Locate the cell with the specified text and output its (x, y) center coordinate. 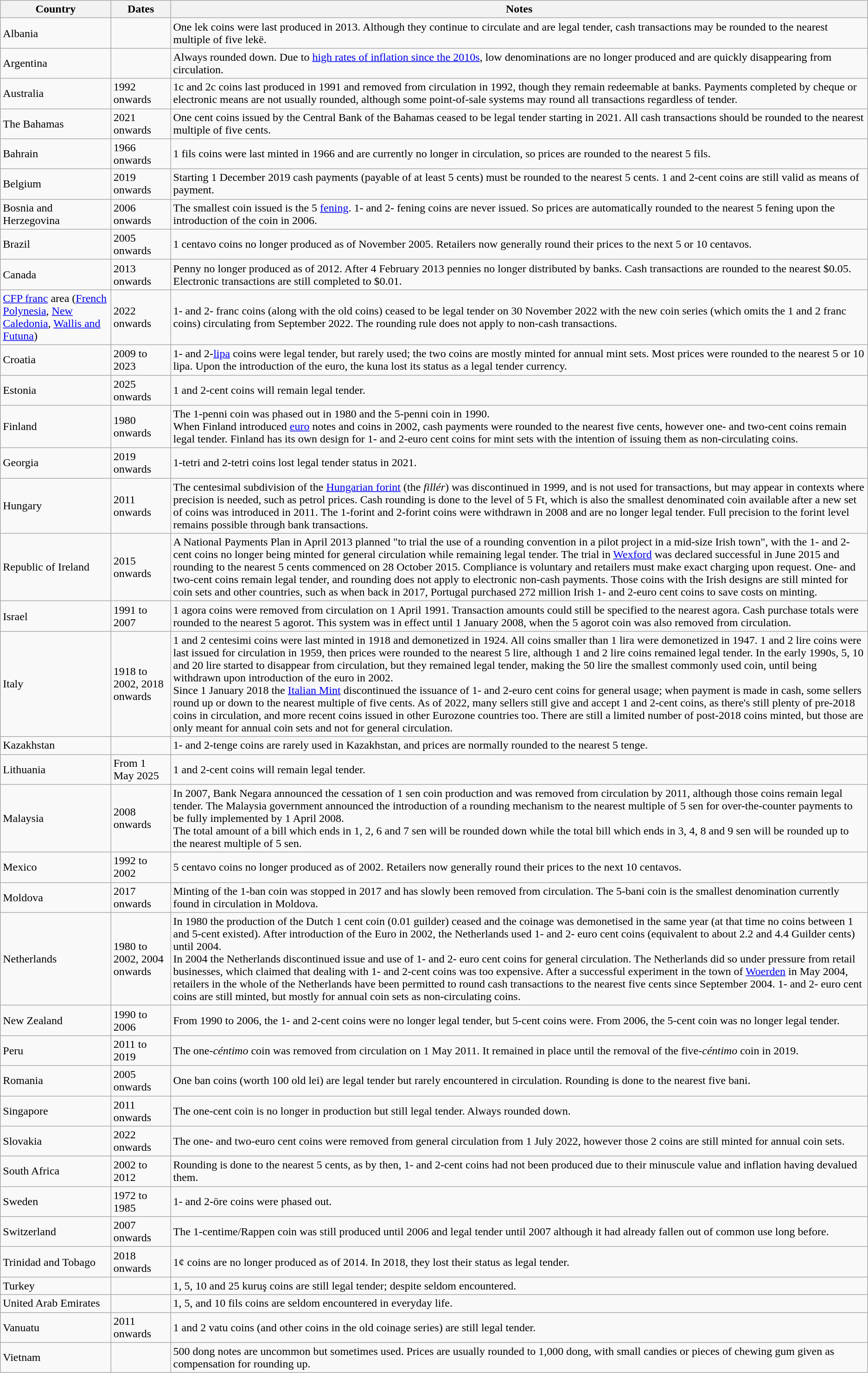
5 centavo coins no longer produced as of 2002. Retailers now generally round their prices to the next 10 centavos. (519, 867)
Estonia (56, 390)
2008 onwards (141, 818)
2013 onwards (141, 275)
Vietnam (56, 1357)
Australia (56, 94)
1980 onwards (141, 427)
2009 to 2023 (141, 360)
The one- and two-euro cent coins were removed from general circulation from 1 July 2022, however those 2 coins are still minted for annual coin sets. (519, 1141)
Lithuania (56, 769)
Georgia (56, 463)
Turkey (56, 1286)
1- and 2-öre coins were phased out. (519, 1201)
Croatia (56, 360)
Romania (56, 1081)
2002 to 2012 (141, 1172)
One ban coins (worth 100 old lei) are legal tender but rarely encountered in circulation. Rounding is done to the nearest five bani. (519, 1081)
Singapore (56, 1110)
The one-cent coin is no longer in production but still legal tender. Always rounded down. (519, 1110)
Israel (56, 616)
1991 to 2007 (141, 616)
Vanuatu (56, 1328)
New Zealand (56, 1020)
Moldova (56, 897)
1- and 2-tenge coins are rarely used in Kazakhstan, and prices are normally rounded to the nearest 5 tenge. (519, 745)
The 1-centime/Rappen coin was still produced until 2006 and legal tender until 2007 although it had already fallen out of common use long before. (519, 1232)
1972 to 1985 (141, 1201)
Brazil (56, 244)
1¢ coins are no longer produced as of 2014. In 2018, they lost their status as legal tender. (519, 1262)
2017 onwards (141, 897)
From 1990 to 2006, the 1- and 2-cent coins were no longer legal tender, but 5-cent coins were. From 2006, the 5-cent coin was no longer legal tender. (519, 1020)
Mexico (56, 867)
Malaysia (56, 818)
1918 to 2002, 2018 onwards (141, 684)
1-tetri and 2-tetri coins lost legal tender status in 2021. (519, 463)
2006 onwards (141, 214)
Trinidad and Tobago (56, 1262)
Slovakia (56, 1141)
Bahrain (56, 154)
Finland (56, 427)
1 fils coins were last minted in 1966 and are currently no longer in circulation, so prices are rounded to the nearest 5 fils. (519, 154)
South Africa (56, 1172)
Peru (56, 1050)
1 and 2 vatu coins (and other coins in the old coinage series) are still legal tender. (519, 1328)
CFP franc area (French Polynesia, New Caledonia, Wallis and Futuna) (56, 317)
2025 onwards (141, 390)
2015 onwards (141, 567)
1992 onwards (141, 94)
Kazakhstan (56, 745)
United Arab Emirates (56, 1303)
1966 onwards (141, 154)
2007 onwards (141, 1232)
1980 to 2002, 2004 onwards (141, 959)
Italy (56, 684)
Notes (519, 9)
Bosnia and Herzegovina (56, 214)
From 1 May 2025 (141, 769)
Canada (56, 275)
Dates (141, 9)
Albania (56, 33)
1, 5, and 10 fils coins are seldom encountered in everyday life. (519, 1303)
2021 onwards (141, 123)
Argentina (56, 63)
2018 onwards (141, 1262)
1990 to 2006 (141, 1020)
1992 to 2002 (141, 867)
Republic of Ireland (56, 567)
Sweden (56, 1201)
The Bahamas (56, 123)
1, 5, 10 and 25 kuruş coins are still legal tender; despite seldom encountered. (519, 1286)
Switzerland (56, 1232)
Netherlands (56, 959)
Country (56, 9)
2011 to 2019 (141, 1050)
The one-céntimo coin was removed from circulation on 1 May 2011. It remained in place until the removal of the five-céntimo coin in 2019. (519, 1050)
1 centavo coins no longer produced as of November 2005. Retailers now generally round their prices to the next 5 or 10 centavos. (519, 244)
Hungary (56, 506)
Belgium (56, 184)
